Return [x, y] of the center of cell containing provided text 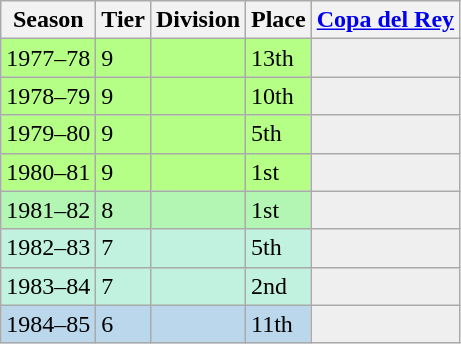
2nd [279, 286]
8 [124, 210]
Tier [124, 20]
1977–78 [48, 58]
1979–80 [48, 134]
6 [124, 324]
13th [279, 58]
11th [279, 324]
1983–84 [48, 286]
Place [279, 20]
Copa del Rey [385, 20]
1980–81 [48, 172]
1981–82 [48, 210]
1982–83 [48, 248]
1984–85 [48, 324]
1978–79 [48, 96]
Division [198, 20]
10th [279, 96]
Season [48, 20]
